Capture the cell that displays the provided text and extract its [X, Y] central coordinate. 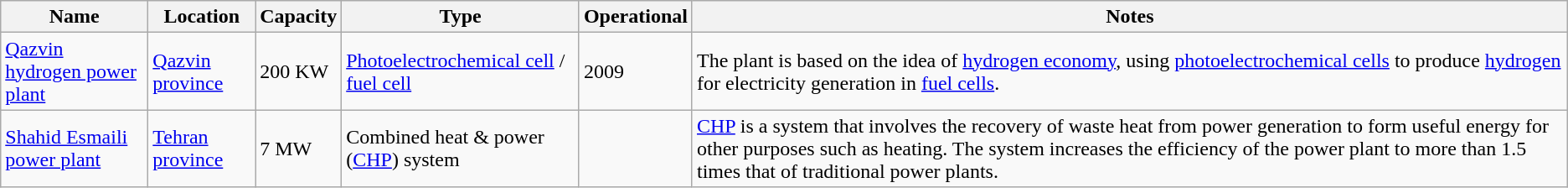
Notes [1129, 17]
Name [75, 17]
Location [202, 17]
Type [461, 17]
Tehran province [202, 149]
Combined heat & power (CHP) system [461, 149]
2009 [635, 71]
7 MW [298, 149]
Photoelectrochemical cell / fuel cell [461, 71]
Qazvin hydrogen power plant [75, 71]
Shahid Esmaili power plant [75, 149]
Capacity [298, 17]
Operational [635, 17]
Qazvin province [202, 71]
200 KW [298, 71]
The plant is based on the idea of hydrogen economy, using photoelectrochemical cells to produce hydrogen for electricity generation in fuel cells. [1129, 71]
